Detect which cell encompasses the target text, then output its (X, Y) center coordinate. 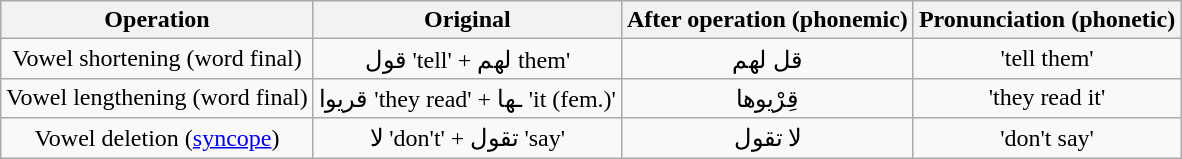
Vowel deletion (syncope) (158, 138)
قول 'tell' + لهم them' (467, 59)
Vowel shortening (word final) (158, 59)
'they read it' (1046, 98)
Operation (158, 20)
لا تقول (767, 138)
قل لهم (767, 59)
Original (467, 20)
After operation (phonemic) (767, 20)
قِرْيوها (767, 98)
'don't say' (1046, 138)
'tell them' (1046, 59)
Vowel lengthening (word final) (158, 98)
لا 'don't' + تقول 'say' (467, 138)
قريوا 'they read' + ـها 'it (fem.)' (467, 98)
Pronunciation (phonetic) (1046, 20)
